Return the (X, Y) coordinate for the center point of the cell that contains the specified text.  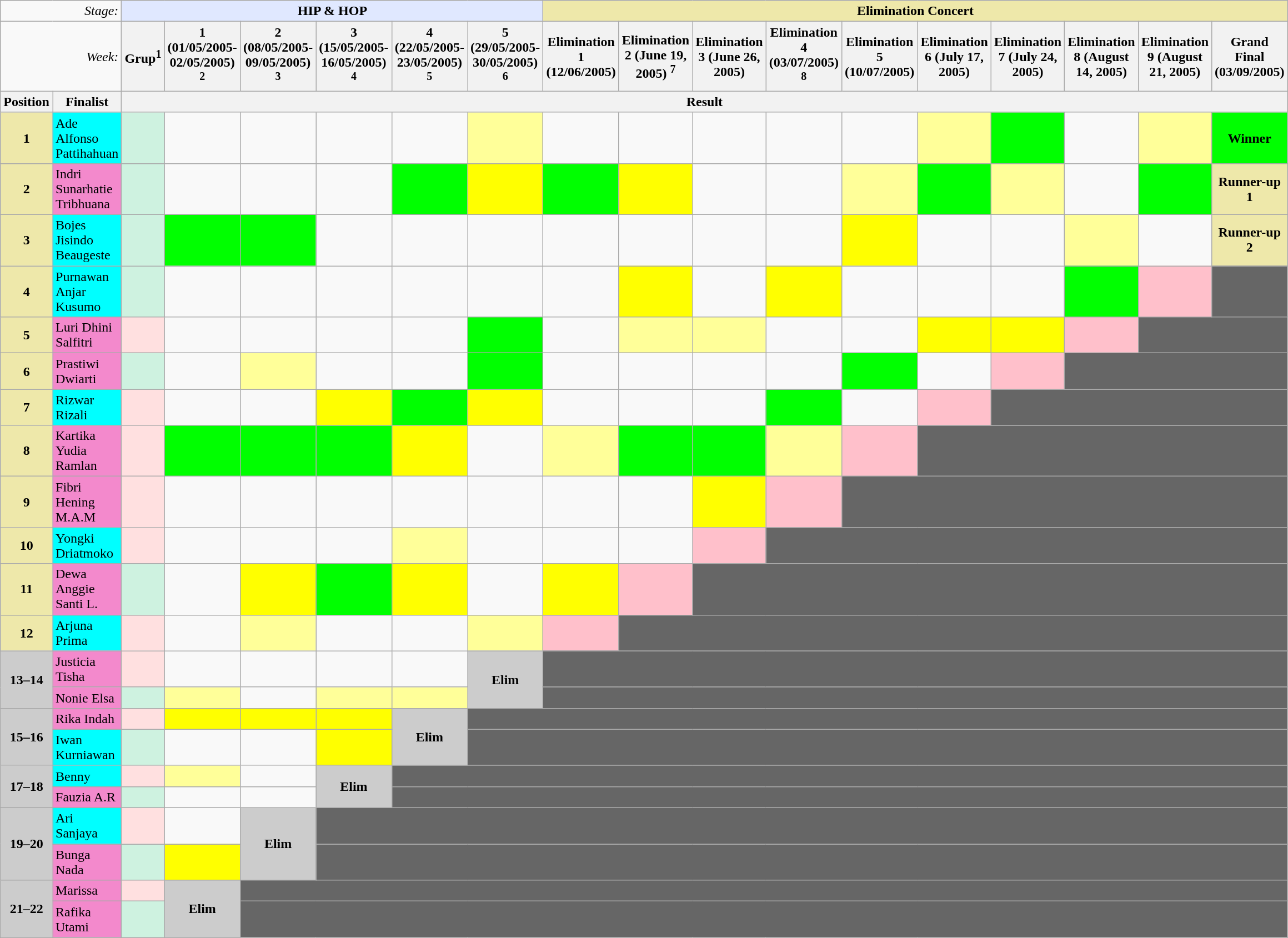
5 (27, 335)
Elimination 1 (12/06/2005) (581, 57)
12 (27, 633)
Elimination 4 (03/07/2005) 8 (804, 57)
Elimination Concert (915, 11)
Week: (61, 57)
Grand Final (03/09/2005) (1250, 57)
Fibri Hening M.A.M (87, 502)
Indri Sunarhatie Tribhuana (87, 189)
15–16 (27, 736)
Fauzia A.R (87, 797)
Elimination 3 (June 26, 2005) (729, 57)
Elimination 6 (July 17, 2005) (954, 57)
Rizwar Rizali (87, 408)
Finalist (87, 102)
Elimination 8 (August 14, 2005) (1101, 57)
Arjuna Prima (87, 633)
Rafika Utami (87, 920)
Elimination 7 (July 24, 2005) (1028, 57)
Position (27, 102)
9 (27, 502)
Iwan Kurniawan (87, 748)
13–14 (27, 680)
8 (27, 451)
3 (27, 240)
Purnawan Anjar Kusumo (87, 292)
Bunga Nada (87, 862)
Stage: (61, 11)
Runner-up 2 (1250, 240)
Marissa (87, 891)
Result (704, 102)
10 (27, 545)
21–22 (27, 909)
Justicia Tisha (87, 669)
Luri Dhini Salfitri (87, 335)
Runner-up 1 (1250, 189)
Winner (1250, 138)
2 (08/05/2005-09/05/2005) 3 (278, 57)
Dewa Anggie Santi L. (87, 589)
Kartika Yudia Ramlan (87, 451)
Elimination 9 (August 21, 2005) (1175, 57)
Rika Indah (87, 719)
Benny (87, 776)
Prastiwi Dwiarti (87, 371)
4 (27, 292)
Nonie Elsa (87, 698)
Elimination 2 (June 19, 2005) 7 (655, 57)
4 (22/05/2005-23/05/2005) 5 (429, 57)
Elimination 5 (10/07/2005) (879, 57)
1 (27, 138)
Yongki Driatmoko (87, 545)
3 (15/05/2005-16/05/2005) 4 (354, 57)
11 (27, 589)
7 (27, 408)
Ade Alfonso Pattihahuan (87, 138)
19–20 (27, 844)
17–18 (27, 786)
HIP & HOP (332, 11)
2 (27, 189)
Bojes Jisindo Beaugeste (87, 240)
Grup1 (143, 57)
6 (27, 371)
1 (01/05/2005-02/05/2005) 2 (202, 57)
Ari Sanjaya (87, 826)
5 (29/05/2005-30/05/2005) 6 (505, 57)
